Find where the given text appears and provide that cell's center as [x, y] coordinate. 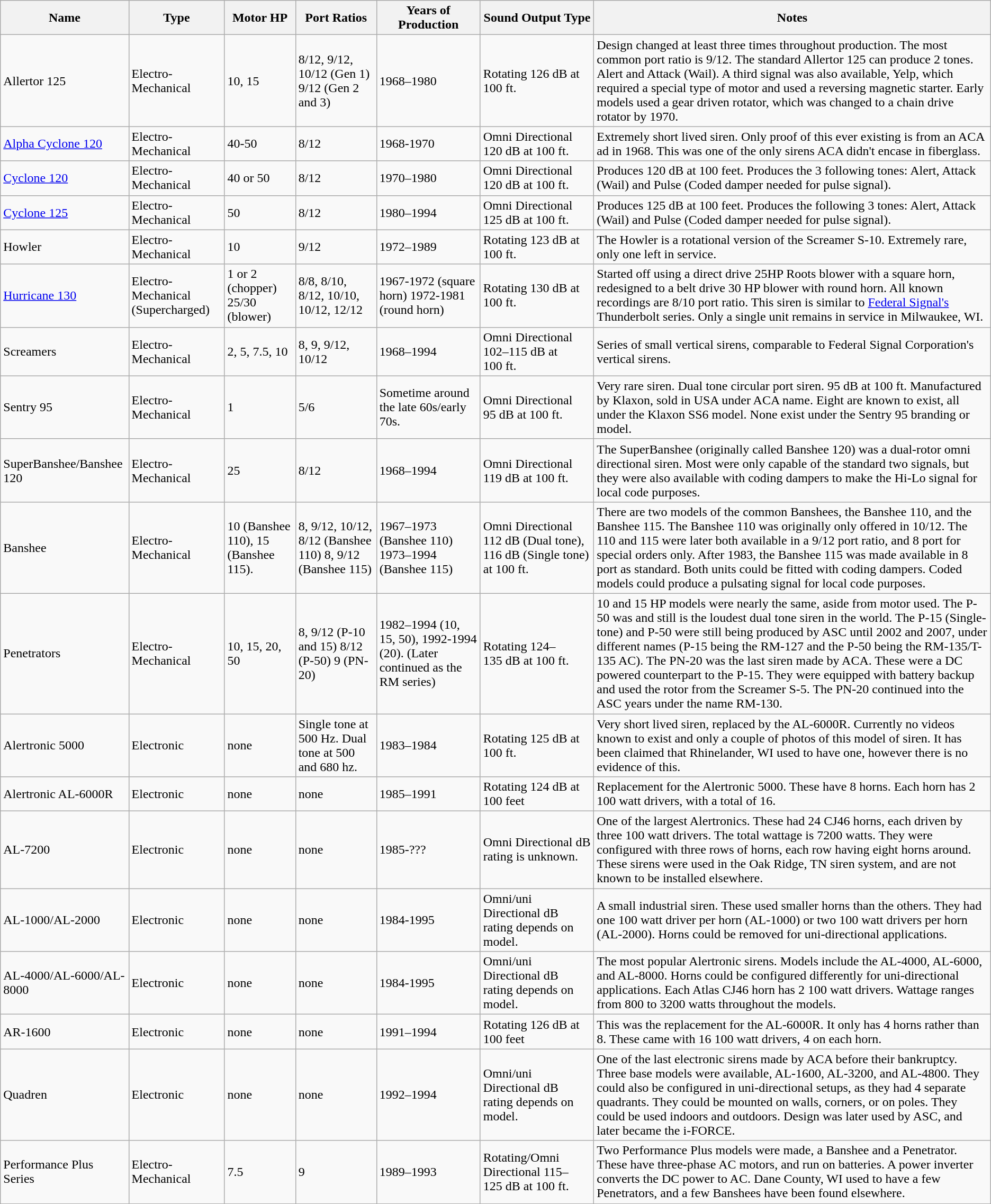
Screamers [65, 351]
8/12, 9/12, 10/12 (Gen 1)9/12 (Gen 2 and 3) [336, 80]
Performance Plus Series [65, 1172]
1968-1970 [428, 144]
Produces 125 dB at 100 feet. Produces the following 3 tones: Alert, Attack (Wail) and Pulse (Coded damper needed for pulse signal). [792, 213]
1970–1980 [428, 178]
1972–1989 [428, 247]
Sometime around the late 60s/early 70s. [428, 408]
9 [336, 1172]
SuperBanshee/Banshee 120 [65, 470]
Omni Directional 119 dB at 100 ft. [537, 470]
1983–1984 [428, 745]
Rotating 124 dB at 100 feet [537, 794]
1991–1994 [428, 1032]
Motor HP [260, 18]
Rotating/Omni Directional 115–125 dB at 100 ft. [537, 1172]
Years of Production [428, 18]
1989–1993 [428, 1172]
1 or 2 (chopper) 25/30 (blower) [260, 295]
Omni Directional 125 dB at 100 ft. [537, 213]
Rotating 130 dB at 100 ft. [537, 295]
Alpha Cyclone 120 [65, 144]
Rotating 126 dB at 100 feet [537, 1032]
Omni Directional 112 dB (Dual tone), 116 dB (Single tone) at 100 ft. [537, 547]
1985–1991 [428, 794]
1968–1980 [428, 80]
2, 5, 7.5, 10 [260, 351]
1967–1973 (Banshee 110) 1973–1994 (Banshee 115) [428, 547]
1980–1994 [428, 213]
AR-1600 [65, 1032]
Single tone at 500 Hz. Dual tone at 500 and 680 hz. [336, 745]
Produces 120 dB at 100 feet. Produces the 3 following tones: Alert, Attack (Wail) and Pulse (Coded damper needed for pulse signal). [792, 178]
Rotating 123 dB at 100 ft. [537, 247]
AL-4000/AL-6000/AL-8000 [65, 983]
Banshee [65, 547]
Omni Directional dB rating is unknown. [537, 850]
Howler [65, 247]
1982–1994 (10, 15, 50), 1992-1994 (20). (Later continued as the RM series) [428, 653]
Replacement for the Alertronic 5000. These have 8 horns. Each horn has 2 100 watt drivers, with a total of 16. [792, 794]
Hurricane 130 [65, 295]
10 (Banshee 110), 15 (Banshee 115). [260, 547]
Sentry 95 [65, 408]
Sound Output Type [537, 18]
7.5 [260, 1172]
9/12 [336, 247]
Port Ratios [336, 18]
Cyclone 125 [65, 213]
8, 9/12, 10/12, 8/12 (Banshee 110) 8, 9/12 (Banshee 115) [336, 547]
8, 9, 9/12, 10/12 [336, 351]
Omni Directional 95 dB at 100 ft. [537, 408]
Electro-Mechanical (Supercharged) [177, 295]
This was the replacement for the AL-6000R. It only has 4 horns rather than 8. These came with 16 100 watt drivers, 4 on each horn. [792, 1032]
Cyclone 120 [65, 178]
Series of small vertical sirens, comparable to Federal Signal Corporation's vertical sirens. [792, 351]
The Howler is a rotational version of the Screamer S-10. Extremely rare, only one left in service. [792, 247]
40-50 [260, 144]
Rotating 126 dB at 100 ft. [537, 80]
AL-1000/AL-2000 [65, 920]
8/8, 8/10, 8/12, 10/10, 10/12, 12/12 [336, 295]
10 [260, 247]
8, 9/12 (P-10 and 15) 8/12 (P-50) 9 (PN-20) [336, 653]
Alertronic 5000 [65, 745]
Notes [792, 18]
1992–1994 [428, 1094]
1 [260, 408]
AL-7200 [65, 850]
Type [177, 18]
Quadren [65, 1094]
10, 15 [260, 80]
1985-??? [428, 850]
50 [260, 213]
Name [65, 18]
Penetrators [65, 653]
Allertor 125 [65, 80]
Omni Directional 102–115 dB at 100 ft. [537, 351]
25 [260, 470]
Alertronic AL-6000R [65, 794]
Rotating 124–135 dB at 100 ft. [537, 653]
40 or 50 [260, 178]
5/6 [336, 408]
1967-1972 (square horn) 1972-1981 (round horn) [428, 295]
10, 15, 20, 50 [260, 653]
Rotating 125 dB at 100 ft. [537, 745]
